From the cell containing the given text, extract its center point as [X, Y] coordinate. 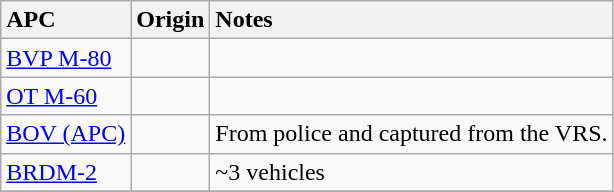
Notes [412, 20]
APC [66, 20]
BVP M-80 [66, 58]
BRDM-2 [66, 172]
From police and captured from the VRS. [412, 134]
BOV (APC) [66, 134]
~3 vehicles [412, 172]
OT M-60 [66, 96]
Origin [170, 20]
